Scan for the cell matching the given text and deliver its [x, y] coordinate at center. 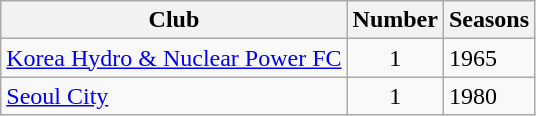
1980 [488, 96]
Seasons [488, 20]
Seoul City [174, 96]
Korea Hydro & Nuclear Power FC [174, 58]
1965 [488, 58]
Number [395, 20]
Club [174, 20]
